Find where the given text appears and provide that cell's center as [X, Y] coordinate. 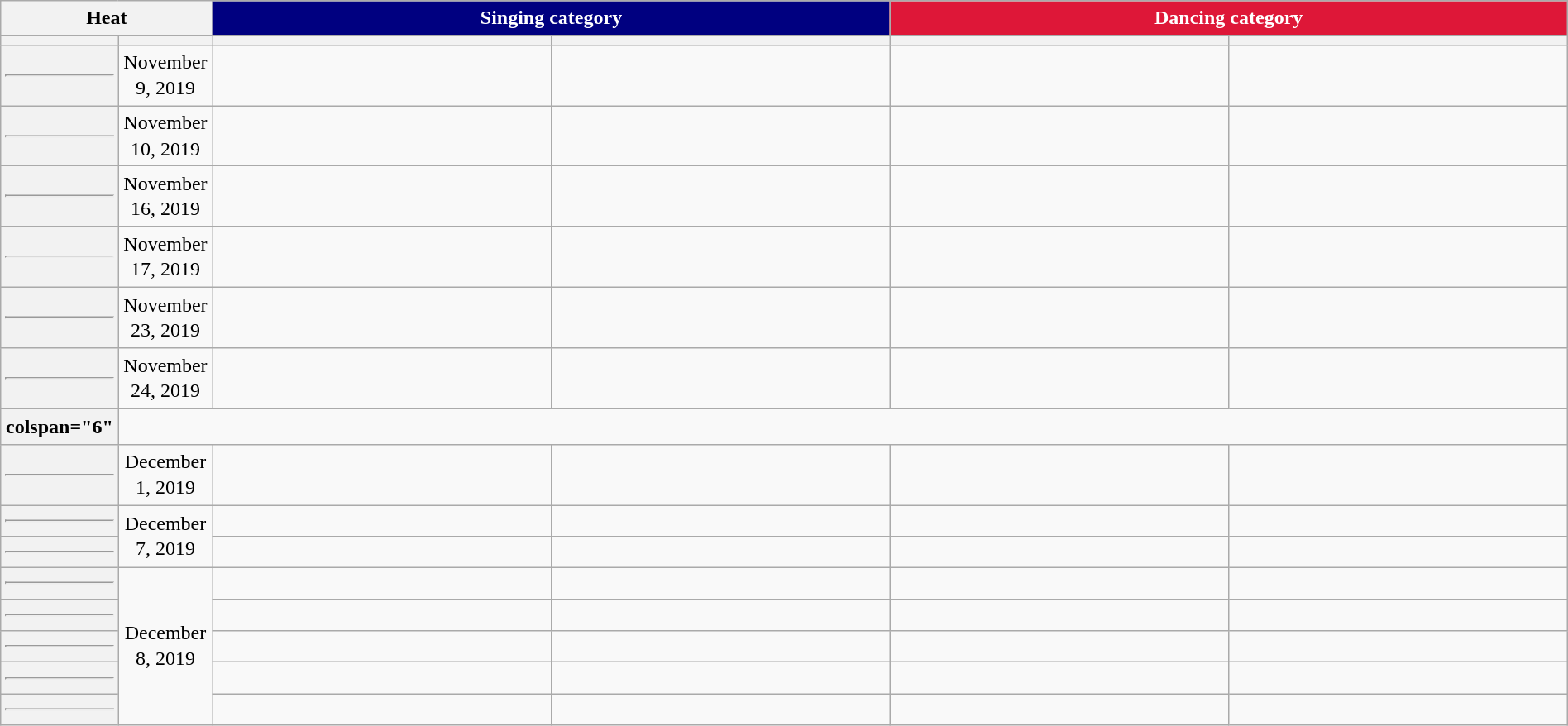
December 7, 2019 [165, 536]
November 16, 2019 [165, 197]
November 17, 2019 [165, 256]
November 9, 2019 [165, 74]
Dancing category [1229, 18]
December 1, 2019 [165, 475]
November 10, 2019 [165, 136]
December 8, 2019 [165, 647]
Heat [107, 18]
November 23, 2019 [165, 318]
Singing category [551, 18]
colspan="6" [60, 427]
November 24, 2019 [165, 379]
